Find where the given text appears and provide that cell's center as (X, Y) coordinate. 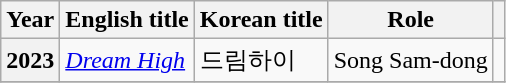
Dream High (127, 60)
English title (127, 20)
Song Sam-dong (410, 60)
2023 (30, 60)
드림하이 (261, 60)
Year (30, 20)
Korean title (261, 20)
Role (410, 20)
